Locate the cell with the specified text and output its (X, Y) center coordinate. 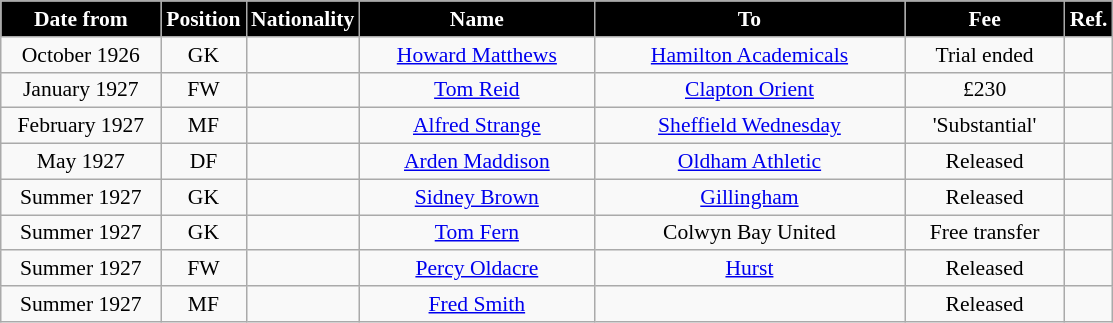
£230 (985, 90)
Gillingham (749, 197)
Percy Oldacre (476, 269)
Fred Smith (476, 304)
Alfred Strange (476, 126)
Howard Matthews (476, 55)
Hamilton Academicals (749, 55)
To (749, 19)
Colwyn Bay United (749, 233)
Position (204, 19)
Trial ended (985, 55)
January 1927 (81, 90)
'Substantial' (985, 126)
Clapton Orient (749, 90)
Arden Maddison (476, 162)
Free transfer (985, 233)
Tom Reid (476, 90)
Sheffield Wednesday (749, 126)
Name (476, 19)
Oldham Athletic (749, 162)
DF (204, 162)
Nationality (302, 19)
February 1927 (81, 126)
Tom Fern (476, 233)
Date from (81, 19)
May 1927 (81, 162)
Fee (985, 19)
Ref. (1089, 19)
Sidney Brown (476, 197)
Hurst (749, 269)
October 1926 (81, 55)
